Return the [x, y] coordinate for the center point of the cell that contains the specified text.  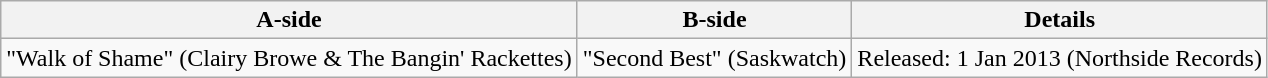
"Second Best" (Saskwatch) [714, 58]
Released: 1 Jan 2013 (Northside Records) [1060, 58]
A-side [289, 20]
"Walk of Shame" (Clairy Browe & The Bangin' Rackettes) [289, 58]
Details [1060, 20]
B-side [714, 20]
